Find where the given text appears and provide that cell's center as (x, y) coordinate. 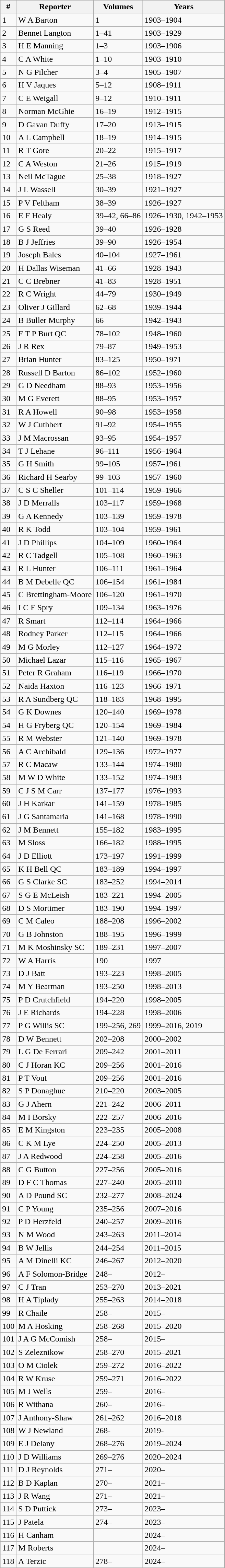
43 (8, 568)
B W Jellis (55, 1248)
2007–2016 (184, 1208)
Russell D Barton (55, 372)
37 (8, 490)
77 (8, 1026)
84 (8, 1117)
50 (8, 660)
M K Moshinsky SC (55, 947)
70 (8, 934)
38–39 (118, 203)
2006–2011 (184, 1104)
1965–1967 (184, 660)
15 (8, 203)
1908–1911 (184, 85)
35 (8, 464)
269–276 (118, 1457)
Norman McGhie (55, 111)
67 (8, 895)
81 (8, 1078)
64 (8, 856)
18–19 (118, 137)
26 (8, 346)
190 (118, 960)
99 (8, 1313)
1978–1985 (184, 804)
Brian Hunter (55, 359)
2005–2010 (184, 1182)
36 (8, 477)
2014–2018 (184, 1300)
1903–1910 (184, 59)
2016–2018 (184, 1418)
W A Harris (55, 960)
C K M Lye (55, 1143)
109 (8, 1444)
16 (8, 216)
Bennet Langton (55, 33)
3–4 (118, 72)
M A Hosking (55, 1326)
222–257 (118, 1117)
S Zeleznikow (55, 1352)
41 (8, 542)
71 (8, 947)
183–221 (118, 895)
J Anthony-Shaw (55, 1418)
1915–1919 (184, 164)
103–117 (118, 503)
29 (8, 386)
M G Morley (55, 647)
210–220 (118, 1091)
75 (8, 1000)
2005–2013 (184, 1143)
93–95 (118, 438)
118 (8, 1561)
1952–1960 (184, 372)
258–268 (118, 1326)
R Withana (55, 1404)
259– (118, 1391)
95 (8, 1261)
N M Wood (55, 1235)
111 (8, 1470)
C A White (55, 59)
1964–1972 (184, 647)
255–263 (118, 1300)
270– (118, 1483)
59 (8, 790)
107 (8, 1418)
56 (8, 751)
J L Wassell (55, 190)
13 (8, 177)
141–159 (118, 804)
G B Johnston (55, 934)
223–235 (118, 1130)
21–26 (118, 164)
G A Kennedy (55, 516)
248– (118, 1274)
33 (8, 438)
1926–1954 (184, 242)
261–262 (118, 1418)
2020–2024 (184, 1457)
1914–1915 (184, 137)
105–108 (118, 555)
M Y Bearman (55, 986)
227–256 (118, 1169)
1921–1927 (184, 190)
199–256, 269 (118, 1026)
D S Mortimer (55, 908)
94 (8, 1248)
C J Horan KC (55, 1065)
1957–1960 (184, 477)
20–22 (118, 150)
D F C Thomas (55, 1182)
1959–1978 (184, 516)
4 (8, 59)
120–140 (118, 712)
19 (8, 255)
117 (8, 1548)
2015–2020 (184, 1326)
25 (8, 333)
H Dallas Wiseman (55, 268)
104 (8, 1378)
113 (8, 1496)
85 (8, 1130)
41–66 (118, 268)
1959–1968 (184, 503)
141–168 (118, 817)
7 (8, 98)
C J S M Carr (55, 790)
# (8, 7)
101–114 (118, 490)
1–3 (118, 46)
J R Rex (55, 346)
Peter R Graham (55, 673)
106–120 (118, 595)
J G Santamaria (55, 817)
55 (8, 738)
1998–2006 (184, 1013)
120–154 (118, 725)
J D Williams (55, 1457)
1926–1927 (184, 203)
202–208 (118, 1039)
A L Campbell (55, 137)
1956–1964 (184, 451)
1988–1995 (184, 843)
38 (8, 503)
259–272 (118, 1365)
1996–2002 (184, 921)
16–19 (118, 111)
R C Macaw (55, 764)
102 (8, 1352)
137–177 (118, 790)
D J Reynolds (55, 1470)
C Brettingham-Moore (55, 595)
2012–2020 (184, 1261)
232–277 (118, 1195)
J Patela (55, 1522)
B Buller Murphy (55, 320)
3 (8, 46)
1954–1957 (184, 438)
32 (8, 425)
112–114 (118, 621)
M J Wells (55, 1391)
1903–1904 (184, 20)
116–123 (118, 686)
J H Karkar (55, 804)
2000–2002 (184, 1039)
E M Kingston (55, 1130)
M G Everett (55, 399)
166–182 (118, 843)
183–252 (118, 882)
2005–2008 (184, 1130)
1903–1906 (184, 46)
49 (8, 647)
1969–1984 (184, 725)
P T Vout (55, 1078)
G H Smith (55, 464)
40 (8, 529)
R C Wright (55, 294)
51 (8, 673)
268- (118, 1431)
W J Cuthbert (55, 425)
C S C Sheller (55, 490)
2020– (184, 1470)
2009–2016 (184, 1222)
6 (8, 85)
J D Phillips (55, 542)
108 (8, 1431)
92 (8, 1222)
112–115 (118, 634)
52 (8, 686)
2001–2011 (184, 1052)
G D Needham (55, 386)
155–182 (118, 830)
R L Hunter (55, 568)
1976–1993 (184, 790)
1968–1995 (184, 699)
1960–1964 (184, 542)
39–90 (118, 242)
273– (118, 1509)
99–103 (118, 477)
39 (8, 516)
2006–2016 (184, 1117)
1912–1915 (184, 111)
133–144 (118, 764)
20 (8, 268)
5–12 (118, 85)
48 (8, 634)
1996–1999 (184, 934)
G J Ahern (55, 1104)
R Chaile (55, 1313)
B J Jeffries (55, 242)
C E Weigall (55, 98)
86 (8, 1143)
17 (8, 229)
J M Bennett (55, 830)
193–250 (118, 986)
W A Barton (55, 20)
30–39 (118, 190)
90 (8, 1195)
274– (118, 1522)
R C Tadgell (55, 555)
A Terzic (55, 1561)
61 (8, 817)
M W D White (55, 777)
1959–1961 (184, 529)
68 (8, 908)
1930–1949 (184, 294)
278– (118, 1561)
60 (8, 804)
R A Sundberg QC (55, 699)
42 (8, 555)
65 (8, 869)
Volumes (118, 7)
M I Borsky (55, 1117)
1974–1983 (184, 777)
118–183 (118, 699)
1954–1955 (184, 425)
82 (8, 1091)
R W Kruse (55, 1378)
121–140 (118, 738)
K H Bell QC (55, 869)
J E Richards (55, 1013)
44–79 (118, 294)
H Canham (55, 1535)
183–189 (118, 869)
72 (8, 960)
1953–1957 (184, 399)
J A Redwood (55, 1156)
Reporter (55, 7)
83–125 (118, 359)
106–111 (118, 568)
133–152 (118, 777)
53 (8, 699)
31 (8, 412)
83 (8, 1104)
D W Bennett (55, 1039)
1983–1995 (184, 830)
Naida Haxton (55, 686)
W J Newland (55, 1431)
89 (8, 1182)
76 (8, 1013)
58 (8, 777)
1927–1961 (184, 255)
B M Debelle QC (55, 582)
R Smart (55, 621)
86–102 (118, 372)
M Sloss (55, 843)
1961–1970 (184, 595)
259–271 (118, 1378)
21 (8, 281)
9 (8, 124)
1913–1915 (184, 124)
D J Batt (55, 973)
S P Donaghue (55, 1091)
D Gavan Duffy (55, 124)
2008–2024 (184, 1195)
246–267 (118, 1261)
C A Weston (55, 164)
10 (8, 137)
193–223 (118, 973)
44 (8, 582)
Years (184, 7)
62 (8, 830)
E J Delany (55, 1444)
90–98 (118, 412)
1942–1943 (184, 320)
194–228 (118, 1013)
1926–1930, 1942–1953 (184, 216)
224–250 (118, 1143)
A F Solomon-Bridge (55, 1274)
260– (118, 1404)
H A Tiplady (55, 1300)
209–242 (118, 1052)
J M Macrossan (55, 438)
1910–1911 (184, 98)
1949–1953 (184, 346)
57 (8, 764)
1926–1928 (184, 229)
1948–1960 (184, 333)
96 (8, 1274)
88 (8, 1169)
188–195 (118, 934)
188–208 (118, 921)
P G Willis SC (55, 1026)
R K Todd (55, 529)
96–111 (118, 451)
1994–2014 (184, 882)
189–231 (118, 947)
104–109 (118, 542)
1939–1944 (184, 307)
Richard H Searby (55, 477)
116 (8, 1535)
69 (8, 921)
240–257 (118, 1222)
227–240 (118, 1182)
1991–1999 (184, 856)
1918–1927 (184, 177)
97 (8, 1287)
1957–1961 (184, 464)
80 (8, 1065)
1997–2007 (184, 947)
1994–2005 (184, 895)
243–263 (118, 1235)
1915–1917 (184, 150)
G S Reed (55, 229)
173–197 (118, 856)
88–93 (118, 386)
1966–1971 (184, 686)
106 (8, 1404)
244–254 (118, 1248)
103 (8, 1365)
1966–1970 (184, 673)
110 (8, 1457)
74 (8, 986)
2013–2021 (184, 1287)
129–136 (118, 751)
11 (8, 150)
J D Elliott (55, 856)
Joseph Bales (55, 255)
N G Pilcher (55, 72)
5 (8, 72)
115 (8, 1522)
109–134 (118, 608)
2011–2014 (184, 1235)
1959–1966 (184, 490)
P D Crutchfield (55, 1000)
O M Ciolek (55, 1365)
2019–2024 (184, 1444)
40–104 (118, 255)
1974–1980 (184, 764)
J A G McComish (55, 1339)
39–40 (118, 229)
G K Downes (55, 712)
23 (8, 307)
115–116 (118, 660)
34 (8, 451)
1961–1964 (184, 568)
P V Feltham (55, 203)
183–190 (118, 908)
J R Wang (55, 1496)
47 (8, 621)
63 (8, 843)
1963–1976 (184, 608)
91–92 (118, 425)
2 (8, 33)
78 (8, 1039)
1997 (184, 960)
1903–1929 (184, 33)
8 (8, 111)
1928–1943 (184, 268)
106–154 (118, 582)
A M Dinelli KC (55, 1261)
1953–1956 (184, 386)
Oliver J Gillard (55, 307)
J D Merralls (55, 503)
I C F Spry (55, 608)
C J Tran (55, 1287)
235–256 (118, 1208)
101 (8, 1339)
114 (8, 1509)
88–95 (118, 399)
L G De Ferrari (55, 1052)
B D Kaplan (55, 1483)
25–38 (118, 177)
12 (8, 164)
30 (8, 399)
93 (8, 1235)
99–105 (118, 464)
S D Puttick (55, 1509)
24 (8, 320)
22 (8, 294)
2003–2005 (184, 1091)
79 (8, 1052)
112 (8, 1483)
1961–1984 (184, 582)
1928–1951 (184, 281)
A D Pound SC (55, 1195)
41–83 (118, 281)
R A Howell (55, 412)
H E Manning (55, 46)
224–258 (118, 1156)
1998–2013 (184, 986)
H G Fryberg QC (55, 725)
2011–2015 (184, 1248)
C M Caleo (55, 921)
91 (8, 1208)
C P Young (55, 1208)
1960–1963 (184, 555)
100 (8, 1326)
S G E McLeish (55, 895)
46 (8, 608)
258–270 (118, 1352)
105 (8, 1391)
9–12 (118, 98)
2015–2021 (184, 1352)
253–270 (118, 1287)
1–41 (118, 33)
1999–2016, 2019 (184, 1026)
1972–1977 (184, 751)
1950–1971 (184, 359)
C C Brebner (55, 281)
45 (8, 595)
87 (8, 1156)
73 (8, 973)
18 (8, 242)
1905–1907 (184, 72)
Rodney Parker (55, 634)
1–10 (118, 59)
F T P Burt QC (55, 333)
Michael Lazar (55, 660)
H V Jaques (55, 85)
T J Lehane (55, 451)
2012– (184, 1274)
R M Webster (55, 738)
P D Herzfeld (55, 1222)
221–242 (118, 1104)
98 (8, 1300)
14 (8, 190)
A C Archibald (55, 751)
G S Clarke SC (55, 882)
1978–1990 (184, 817)
39–42, 66–86 (118, 216)
C G Button (55, 1169)
103–139 (118, 516)
17–20 (118, 124)
M Roberts (55, 1548)
103–104 (118, 529)
62–68 (118, 307)
116–119 (118, 673)
268–276 (118, 1444)
27 (8, 359)
79–87 (118, 346)
E F Healy (55, 216)
1953–1958 (184, 412)
112–127 (118, 647)
194–220 (118, 1000)
28 (8, 372)
2019- (184, 1431)
R T Gore (55, 150)
78–102 (118, 333)
Neil McTague (55, 177)
